Pinpoint the cell where the given text exists, returning its [x, y] midpoint coordinate. 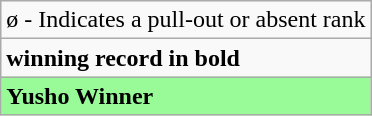
ø - Indicates a pull-out or absent rank [186, 20]
winning record in bold [186, 58]
Yusho Winner [186, 96]
